Return the (x, y) coordinate for the center point of the cell that contains the specified text.  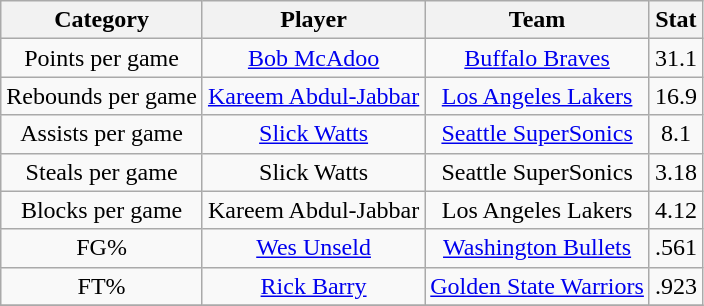
31.1 (676, 58)
Golden State Warriors (538, 286)
Assists per game (102, 134)
FT% (102, 286)
FG% (102, 248)
Player (313, 20)
Team (538, 20)
8.1 (676, 134)
Buffalo Braves (538, 58)
Steals per game (102, 172)
16.9 (676, 96)
Wes Unseld (313, 248)
Bob McAdoo (313, 58)
4.12 (676, 210)
Stat (676, 20)
Category (102, 20)
Rick Barry (313, 286)
.923 (676, 286)
3.18 (676, 172)
Blocks per game (102, 210)
Washington Bullets (538, 248)
Points per game (102, 58)
Rebounds per game (102, 96)
.561 (676, 248)
